Locate the cell with the specified text and output its [x, y] center coordinate. 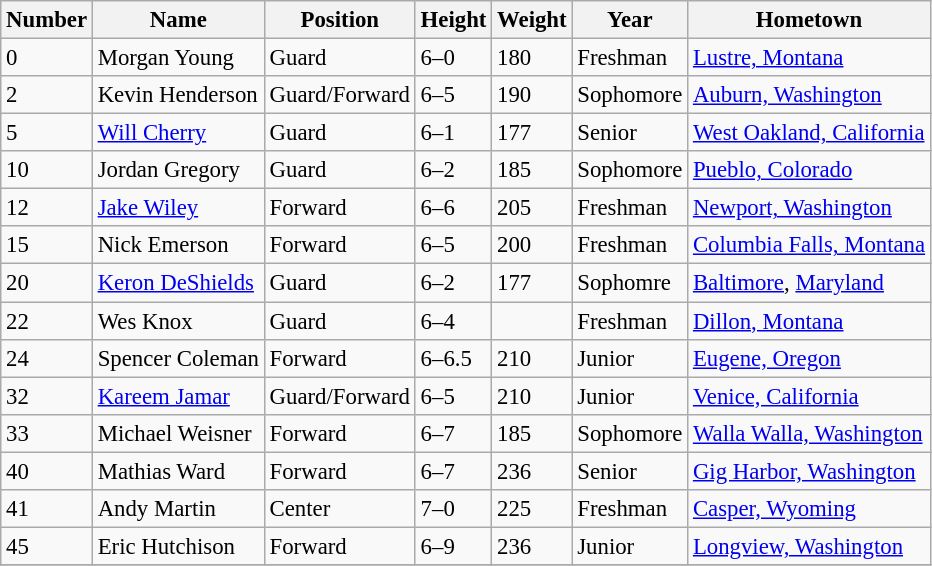
Sophomre [630, 283]
22 [47, 321]
7–0 [453, 509]
32 [47, 396]
15 [47, 245]
Center [340, 509]
Will Cherry [178, 133]
205 [532, 208]
200 [532, 245]
190 [532, 95]
Nick Emerson [178, 245]
10 [47, 170]
Newport, Washington [810, 208]
Eugene, Oregon [810, 358]
6–9 [453, 546]
Venice, California [810, 396]
Lustre, Montana [810, 58]
20 [47, 283]
Longview, Washington [810, 546]
Height [453, 20]
225 [532, 509]
0 [47, 58]
6–1 [453, 133]
Number [47, 20]
Casper, Wyoming [810, 509]
Eric Hutchison [178, 546]
41 [47, 509]
Dillon, Montana [810, 321]
Hometown [810, 20]
24 [47, 358]
Gig Harbor, Washington [810, 471]
6–4 [453, 321]
West Oakland, California [810, 133]
6–6.5 [453, 358]
33 [47, 433]
5 [47, 133]
Wes Knox [178, 321]
Keron DeShields [178, 283]
Andy Martin [178, 509]
Jordan Gregory [178, 170]
6–6 [453, 208]
Auburn, Washington [810, 95]
Position [340, 20]
Michael Weisner [178, 433]
Spencer Coleman [178, 358]
Weight [532, 20]
Year [630, 20]
Columbia Falls, Montana [810, 245]
Jake Wiley [178, 208]
2 [47, 95]
Walla Walla, Washington [810, 433]
Mathias Ward [178, 471]
Name [178, 20]
180 [532, 58]
6–0 [453, 58]
Pueblo, Colorado [810, 170]
Baltimore, Maryland [810, 283]
45 [47, 546]
12 [47, 208]
40 [47, 471]
Kevin Henderson [178, 95]
Kareem Jamar [178, 396]
Morgan Young [178, 58]
